Return the [x, y] coordinate for the center point of the cell that contains the specified text.  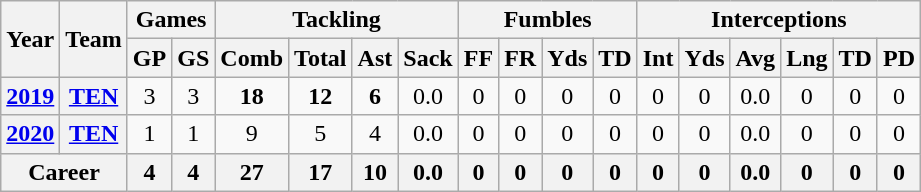
Career [64, 172]
Year [30, 39]
5 [321, 134]
PD [898, 58]
12 [321, 96]
Team [94, 39]
17 [321, 172]
FF [478, 58]
FR [520, 58]
Int [658, 58]
Lng [807, 58]
GP [149, 58]
Comb [252, 58]
10 [375, 172]
18 [252, 96]
2019 [30, 96]
Ast [375, 58]
9 [252, 134]
2020 [30, 134]
Fumbles [548, 20]
6 [375, 96]
Interceptions [778, 20]
Avg [756, 58]
27 [252, 172]
Sack [428, 58]
Tackling [336, 20]
GS [194, 58]
Total [321, 58]
Games [170, 20]
